Find where the given text appears and provide that cell's center as [x, y] coordinate. 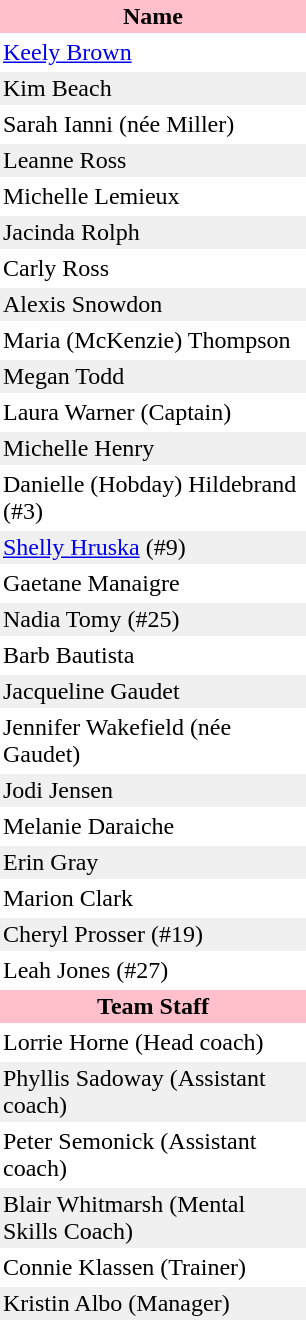
Michelle Lemieux [153, 196]
Lorrie Horne (Head coach) [153, 1042]
Sarah Ianni (née Miller) [153, 124]
Barb Bautista [153, 656]
Megan Todd [153, 376]
Jennifer Wakefield (née Gaudet) [153, 741]
Jacinda Rolph [153, 232]
Nadia Tomy (#25) [153, 620]
Phyllis Sadoway (Assistant coach) [153, 1092]
Keely Brown [153, 52]
Leanne Ross [153, 160]
Michelle Henry [153, 448]
Erin Gray [153, 862]
Carly Ross [153, 268]
Gaetane Manaigre [153, 584]
Marion Clark [153, 898]
Alexis Snowdon [153, 304]
Leah Jones (#27) [153, 970]
Melanie Daraiche [153, 826]
Blair Whitmarsh (Mental Skills Coach) [153, 1218]
Cheryl Prosser (#19) [153, 934]
Maria (McKenzie) Thompson [153, 340]
Name [153, 16]
Team Staff [153, 1006]
Peter Semonick (Assistant coach) [153, 1155]
Kristin Albo (Manager) [153, 1304]
Connie Klassen (Trainer) [153, 1268]
Laura Warner (Captain) [153, 412]
Shelly Hruska (#9) [153, 548]
Kim Beach [153, 88]
Jacqueline Gaudet [153, 692]
Jodi Jensen [153, 790]
Danielle (Hobday) Hildebrand (#3) [153, 498]
